Detect which cell encompasses the target text, then output its (X, Y) center coordinate. 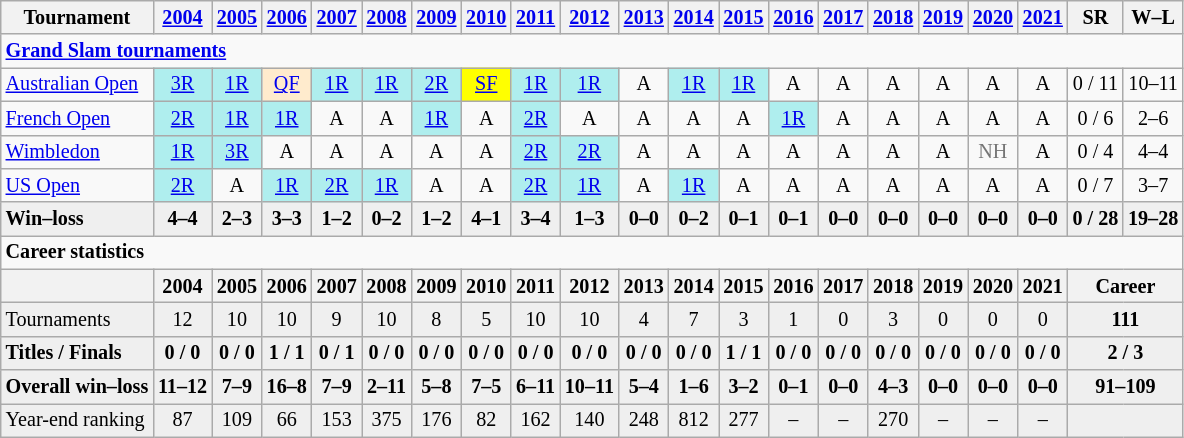
Tournament (77, 18)
140 (590, 421)
5–8 (436, 387)
8 (436, 320)
12 (182, 320)
Titles / Finals (77, 354)
109 (237, 421)
270 (893, 421)
SF (486, 85)
W–L (1153, 18)
5–4 (644, 387)
5 (486, 320)
US Open (77, 186)
66 (287, 421)
NH (993, 152)
9 (337, 320)
4 (644, 320)
3–4 (536, 220)
1 (793, 320)
812 (694, 421)
French Open (77, 119)
Win–loss (77, 220)
Year-end ranking (77, 421)
375 (387, 421)
1–3 (590, 220)
0 / 6 (1096, 119)
111 (1126, 320)
Grand Slam tournaments (592, 52)
7 (694, 320)
0 / 4 (1096, 152)
4–1 (486, 220)
SR (1096, 18)
248 (644, 421)
3–2 (744, 387)
Tournaments (77, 320)
162 (536, 421)
0 / 28 (1096, 220)
Overall win–loss (77, 387)
91–109 (1126, 387)
82 (486, 421)
3–7 (1153, 186)
Career statistics (592, 253)
16–8 (287, 387)
87 (182, 421)
Wimbledon (77, 152)
176 (436, 421)
0 / 7 (1096, 186)
7–5 (486, 387)
0 / 1 (337, 354)
2–6 (1153, 119)
4–3 (893, 387)
QF (287, 85)
277 (744, 421)
2 / 3 (1126, 354)
153 (337, 421)
2–11 (387, 387)
2–3 (237, 220)
3–3 (287, 220)
1–6 (694, 387)
Australian Open (77, 85)
6–11 (536, 387)
Career (1126, 287)
0 / 11 (1096, 85)
11–12 (182, 387)
19–28 (1153, 220)
